For the text-containing cell, return its midpoint in [X, Y] coordinate format. 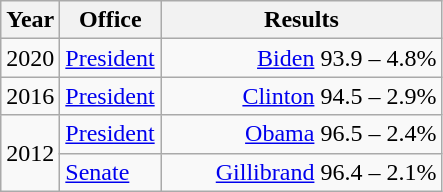
Clinton 94.5 – 2.9% [302, 96]
Results [302, 20]
Office [110, 20]
Senate [110, 172]
2020 [30, 58]
2012 [30, 153]
2016 [30, 96]
Biden 93.9 – 4.8% [302, 58]
Obama 96.5 – 2.4% [302, 134]
Year [30, 20]
Gillibrand 96.4 – 2.1% [302, 172]
